Identify which cell holds the provided text, then report its [x, y] central coordinate. 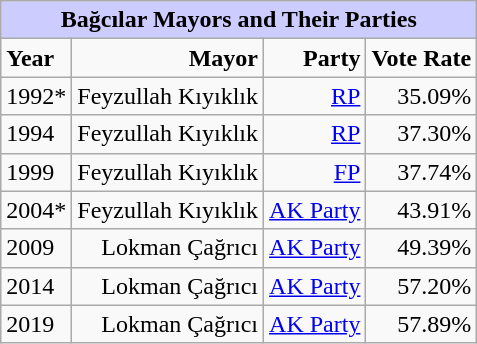
FP [315, 172]
Mayor [168, 58]
Vote Rate [422, 58]
2019 [36, 324]
1992* [36, 96]
37.74% [422, 172]
Party [315, 58]
1994 [36, 134]
2014 [36, 286]
43.91% [422, 210]
Bağcılar Mayors and Their Parties [239, 20]
57.20% [422, 286]
35.09% [422, 96]
Year [36, 58]
1999 [36, 172]
37.30% [422, 134]
2009 [36, 248]
2004* [36, 210]
49.39% [422, 248]
57.89% [422, 324]
